Output the [X, Y] coordinate of the center of the cell containing the given text.  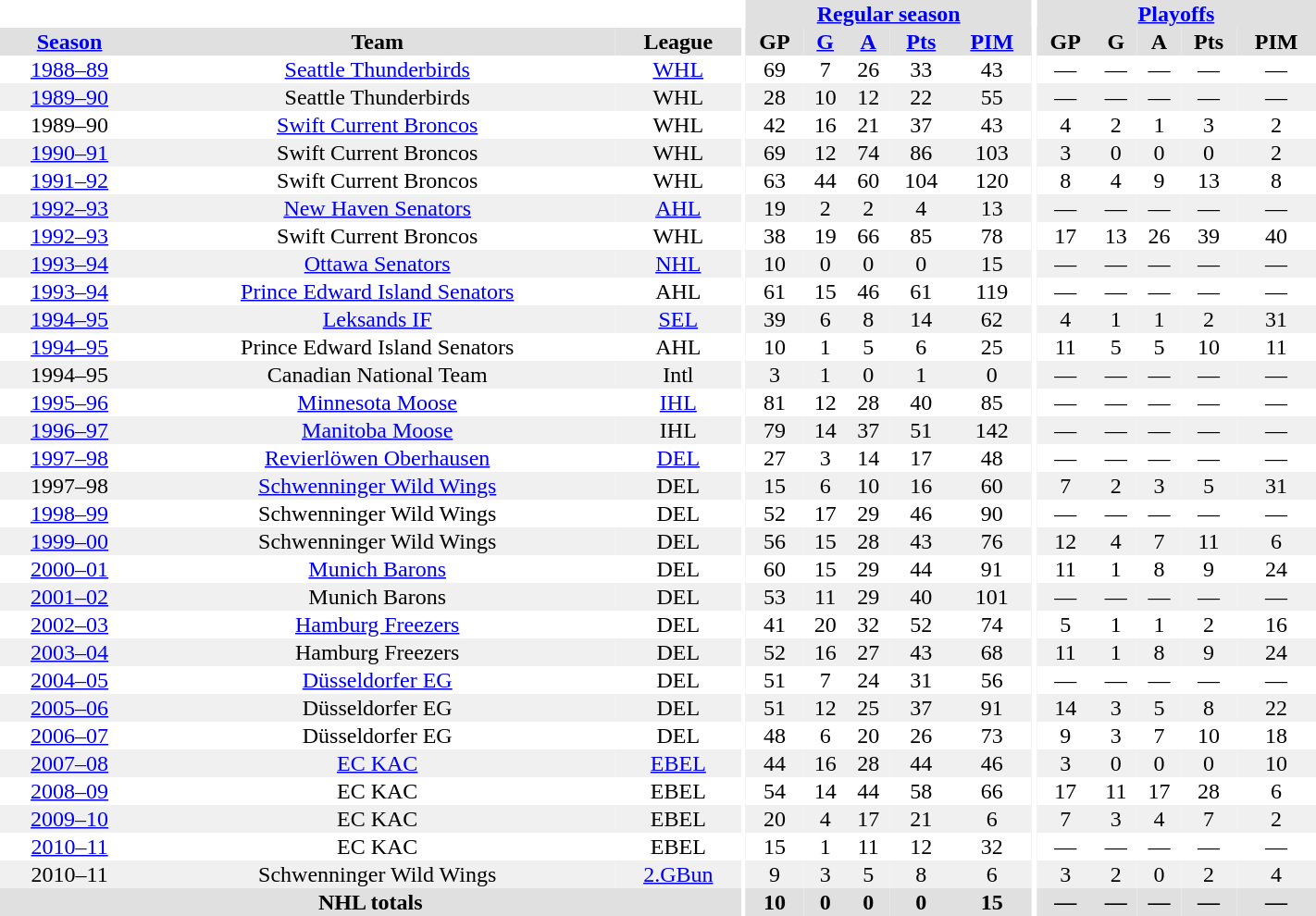
73 [992, 736]
38 [776, 236]
2.GBun [677, 874]
1995–96 [69, 402]
SEL [677, 319]
2006–07 [69, 736]
62 [992, 319]
42 [776, 125]
78 [992, 236]
142 [992, 430]
103 [992, 153]
Revierlöwen Oberhausen [378, 458]
90 [992, 514]
18 [1276, 736]
55 [992, 97]
79 [776, 430]
68 [992, 652]
2005–06 [69, 708]
41 [776, 625]
1998–99 [69, 514]
1991–92 [69, 180]
1999–00 [69, 541]
Manitoba Moose [378, 430]
Ottawa Senators [378, 264]
2009–10 [69, 819]
Intl [677, 375]
86 [922, 153]
Team [378, 42]
81 [776, 402]
1996–97 [69, 430]
58 [922, 791]
63 [776, 180]
New Haven Senators [378, 208]
2000–01 [69, 569]
Season [69, 42]
53 [776, 597]
2007–08 [69, 763]
1990–91 [69, 153]
2003–04 [69, 652]
NHL totals [370, 902]
Playoffs [1176, 14]
76 [992, 541]
Regular season [888, 14]
League [677, 42]
2004–05 [69, 680]
Leksands IF [378, 319]
2002–03 [69, 625]
120 [992, 180]
104 [922, 180]
NHL [677, 264]
1988–89 [69, 69]
2001–02 [69, 597]
Canadian National Team [378, 375]
119 [992, 291]
Minnesota Moose [378, 402]
54 [776, 791]
33 [922, 69]
101 [992, 597]
2008–09 [69, 791]
